Extract the [x, y] coordinate from the center of the cell holding the provided text.  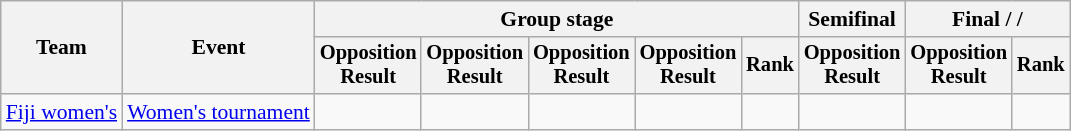
Final / / [987, 19]
Fiji women's [62, 112]
Women's tournament [218, 112]
Team [62, 48]
Event [218, 48]
Semifinal [852, 19]
Group stage [557, 19]
